Search for the cell housing the specified text and yield its (x, y) center coordinate. 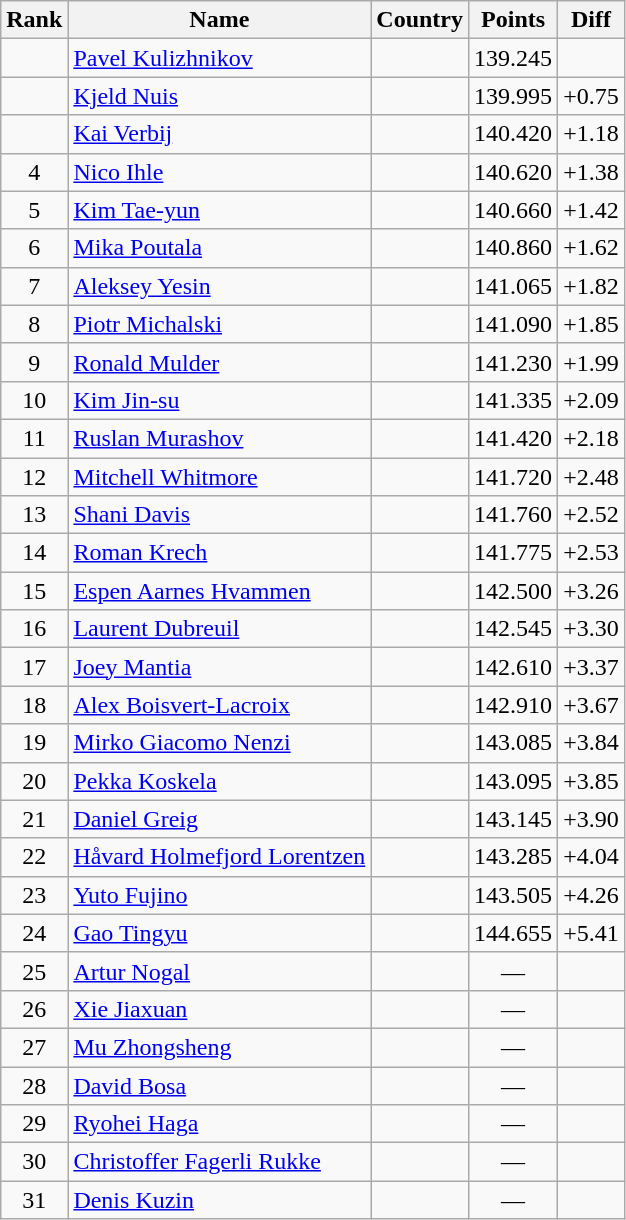
4 (34, 172)
16 (34, 629)
Name (220, 20)
144.655 (514, 933)
24 (34, 933)
+1.42 (592, 210)
22 (34, 857)
11 (34, 438)
Ryohei Haga (220, 1124)
Points (514, 20)
141.335 (514, 400)
+3.90 (592, 819)
Shani Davis (220, 515)
141.065 (514, 286)
23 (34, 895)
Diff (592, 20)
+0.75 (592, 96)
Pekka Koskela (220, 781)
21 (34, 819)
Aleksey Yesin (220, 286)
14 (34, 553)
Country (420, 20)
+5.41 (592, 933)
141.760 (514, 515)
Kim Tae-yun (220, 210)
+3.37 (592, 667)
+3.67 (592, 705)
Pavel Kulizhnikov (220, 58)
Ronald Mulder (220, 362)
28 (34, 1085)
+3.85 (592, 781)
20 (34, 781)
141.090 (514, 324)
Xie Jiaxuan (220, 1009)
142.500 (514, 591)
+4.04 (592, 857)
19 (34, 743)
142.910 (514, 705)
26 (34, 1009)
+1.82 (592, 286)
Mu Zhongsheng (220, 1047)
10 (34, 400)
Espen Aarnes Hvammen (220, 591)
Denis Kuzin (220, 1200)
140.660 (514, 210)
30 (34, 1162)
Joey Mantia (220, 667)
141.720 (514, 477)
Mirko Giacomo Nenzi (220, 743)
Roman Krech (220, 553)
Mika Poutala (220, 248)
Kim Jin-su (220, 400)
+2.53 (592, 553)
13 (34, 515)
Kjeld Nuis (220, 96)
+2.18 (592, 438)
143.085 (514, 743)
143.285 (514, 857)
+1.18 (592, 134)
139.245 (514, 58)
25 (34, 971)
141.420 (514, 438)
8 (34, 324)
15 (34, 591)
140.860 (514, 248)
143.095 (514, 781)
141.230 (514, 362)
17 (34, 667)
143.505 (514, 895)
+1.62 (592, 248)
5 (34, 210)
142.545 (514, 629)
+2.09 (592, 400)
+1.99 (592, 362)
+3.30 (592, 629)
7 (34, 286)
+2.48 (592, 477)
Daniel Greig (220, 819)
139.995 (514, 96)
Rank (34, 20)
143.145 (514, 819)
9 (34, 362)
29 (34, 1124)
Gao Tingyu (220, 933)
12 (34, 477)
Artur Nogal (220, 971)
+3.84 (592, 743)
Laurent Dubreuil (220, 629)
Kai Verbij (220, 134)
140.620 (514, 172)
18 (34, 705)
+1.85 (592, 324)
Ruslan Murashov (220, 438)
141.775 (514, 553)
Alex Boisvert-Lacroix (220, 705)
+1.38 (592, 172)
Nico Ihle (220, 172)
140.420 (514, 134)
Christoffer Fagerli Rukke (220, 1162)
31 (34, 1200)
+2.52 (592, 515)
6 (34, 248)
Mitchell Whitmore (220, 477)
+3.26 (592, 591)
Håvard Holmefjord Lorentzen (220, 857)
142.610 (514, 667)
Yuto Fujino (220, 895)
27 (34, 1047)
+4.26 (592, 895)
David Bosa (220, 1085)
Piotr Michalski (220, 324)
